Extract the [X, Y] coordinate from the center of the cell holding the provided text.  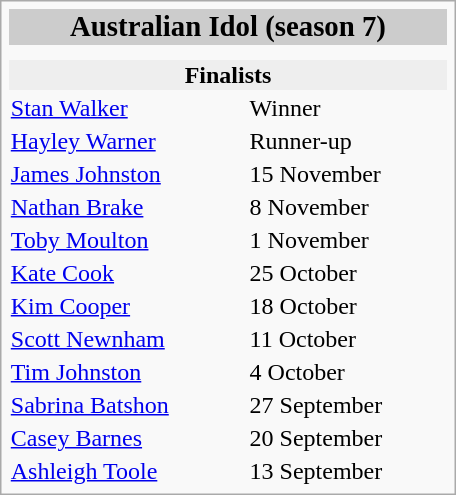
Stan Walker [127, 108]
1 November [348, 240]
Nathan Brake [127, 207]
Winner [348, 108]
Finalists [228, 75]
Casey Barnes [127, 438]
Kate Cook [127, 273]
Hayley Warner [127, 141]
Runner-up [348, 141]
4 October [348, 372]
25 October [348, 273]
27 September [348, 405]
Kim Cooper [127, 306]
Tim Johnston [127, 372]
Toby Moulton [127, 240]
James Johnston [127, 174]
Australian Idol (season 7) [228, 27]
11 October [348, 339]
Scott Newnham [127, 339]
Ashleigh Toole [127, 471]
8 November [348, 207]
20 September [348, 438]
Sabrina Batshon [127, 405]
13 September [348, 471]
15 November [348, 174]
18 October [348, 306]
